Search for the cell housing the specified text and yield its (x, y) center coordinate. 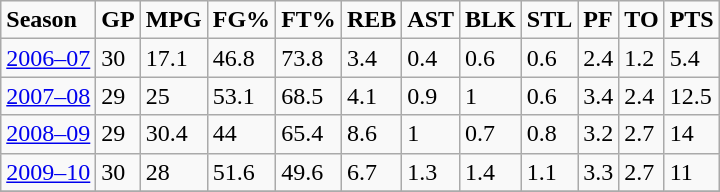
12.5 (692, 96)
3.3 (598, 172)
MPG (174, 20)
68.5 (309, 96)
1.4 (491, 172)
2007–08 (48, 96)
PF (598, 20)
0.7 (491, 134)
53.1 (241, 96)
73.8 (309, 58)
PTS (692, 20)
3.2 (598, 134)
44 (241, 134)
28 (174, 172)
5.4 (692, 58)
25 (174, 96)
FG% (241, 20)
TO (642, 20)
51.6 (241, 172)
GP (118, 20)
1.3 (431, 172)
4.1 (371, 96)
65.4 (309, 134)
STL (549, 20)
REB (371, 20)
49.6 (309, 172)
17.1 (174, 58)
0.9 (431, 96)
2006–07 (48, 58)
46.8 (241, 58)
14 (692, 134)
2009–10 (48, 172)
0.4 (431, 58)
11 (692, 172)
1.2 (642, 58)
8.6 (371, 134)
BLK (491, 20)
AST (431, 20)
30.4 (174, 134)
6.7 (371, 172)
2008–09 (48, 134)
0.8 (549, 134)
FT% (309, 20)
Season (48, 20)
1.1 (549, 172)
